For the text-containing cell, return its midpoint in [X, Y] coordinate format. 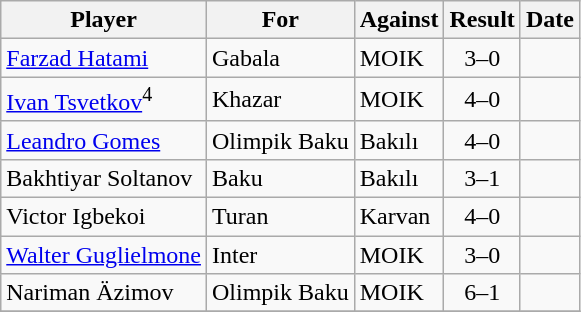
Leandro Gomes [104, 140]
Farzad Hatami [104, 58]
Result [482, 20]
For [280, 20]
Victor Igbekoi [104, 217]
Baku [280, 178]
Gabala [280, 58]
3–1 [482, 178]
Karvan [399, 217]
Walter Guglielmone [104, 255]
Against [399, 20]
Date [550, 20]
Bakhtiyar Soltanov [104, 178]
Player [104, 20]
Nariman Äzimov [104, 293]
Turan [280, 217]
6–1 [482, 293]
Inter [280, 255]
Ivan Tsvetkov4 [104, 100]
Khazar [280, 100]
